Detect which cell encompasses the target text, then output its [X, Y] center coordinate. 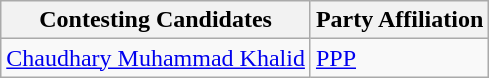
PPP [399, 58]
Party Affiliation [399, 20]
Chaudhary Muhammad Khalid [156, 58]
Contesting Candidates [156, 20]
